Return (x, y) of the center of cell containing provided text 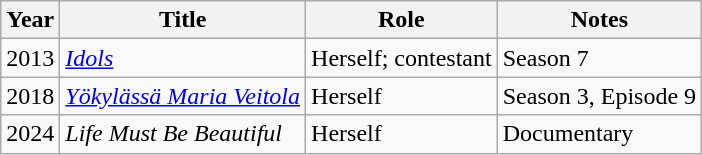
Documentary (599, 134)
Season 7 (599, 58)
Yökylässä Maria Veitola (183, 96)
Idols (183, 58)
Herself; contestant (402, 58)
2024 (30, 134)
2013 (30, 58)
Life Must Be Beautiful (183, 134)
2018 (30, 96)
Notes (599, 20)
Role (402, 20)
Title (183, 20)
Year (30, 20)
Season 3, Episode 9 (599, 96)
